From the cell containing the given text, extract its center point as [x, y] coordinate. 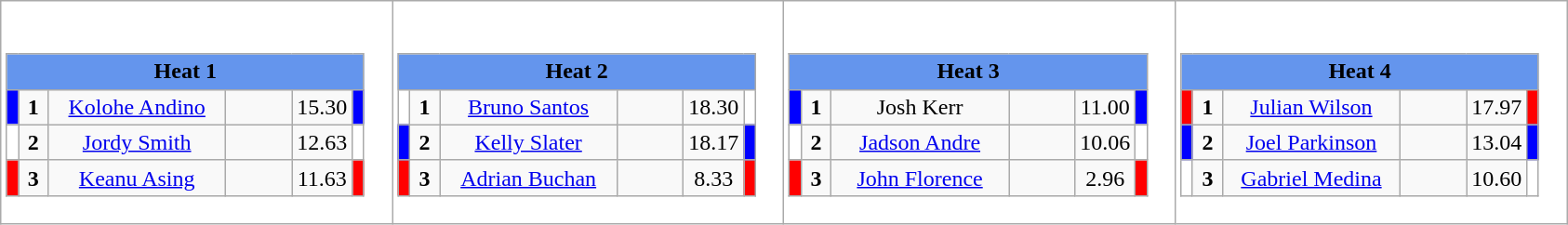
2.96 [1105, 178]
Kelly Slater [528, 142]
Heat 3 [968, 72]
Heat 3 1 Josh Kerr 11.00 2 Jadson Andre 10.06 3 John Florence 2.96 [980, 112]
8.33 [714, 178]
Jordy Smith [138, 142]
18.17 [714, 142]
13.04 [1497, 142]
Adrian Buchan [528, 178]
Keanu Asing [138, 178]
Kolohe Andino [138, 107]
Jadson Andre [921, 142]
Heat 4 1 Julian Wilson 17.97 2 Joel Parkinson 13.04 3 Gabriel Medina 10.60 [1371, 112]
Joel Parkinson [1311, 142]
John Florence [921, 178]
Heat 1 [185, 72]
Heat 4 [1360, 72]
Josh Kerr [921, 107]
Bruno Santos [528, 107]
18.30 [714, 107]
10.60 [1497, 178]
Heat 1 1 Kolohe Andino 15.30 2 Jordy Smith 12.63 3 Keanu Asing 11.63 [197, 112]
Heat 2 [577, 72]
10.06 [1105, 142]
12.63 [322, 142]
15.30 [322, 107]
11.00 [1105, 107]
Gabriel Medina [1311, 178]
17.97 [1497, 107]
Heat 2 1 Bruno Santos 18.30 2 Kelly Slater 18.17 3 Adrian Buchan 8.33 [588, 112]
Julian Wilson [1311, 107]
11.63 [322, 178]
